Find where the given text appears and provide that cell's center as (x, y) coordinate. 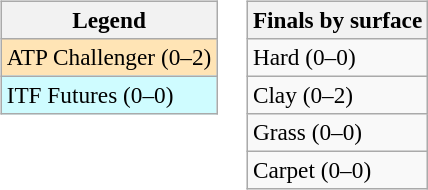
Carpet (0–0) (337, 171)
Hard (0–0) (337, 57)
Clay (0–2) (337, 95)
Grass (0–0) (337, 133)
ITF Futures (0–0) (108, 95)
Legend (108, 20)
Finals by surface (337, 20)
ATP Challenger (0–2) (108, 57)
